Search for the cell housing the specified text and yield its [X, Y] center coordinate. 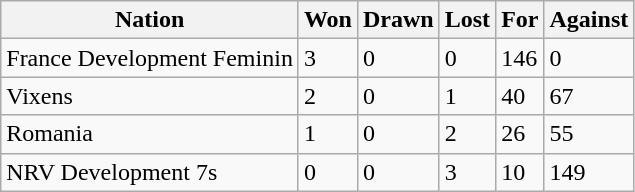
Won [328, 20]
France Development Feminin [150, 58]
For [520, 20]
Romania [150, 134]
67 [589, 96]
Against [589, 20]
Lost [467, 20]
NRV Development 7s [150, 172]
149 [589, 172]
Nation [150, 20]
55 [589, 134]
Vixens [150, 96]
Drawn [398, 20]
40 [520, 96]
10 [520, 172]
26 [520, 134]
146 [520, 58]
